Output the [x, y] coordinate of the center of the cell containing the given text.  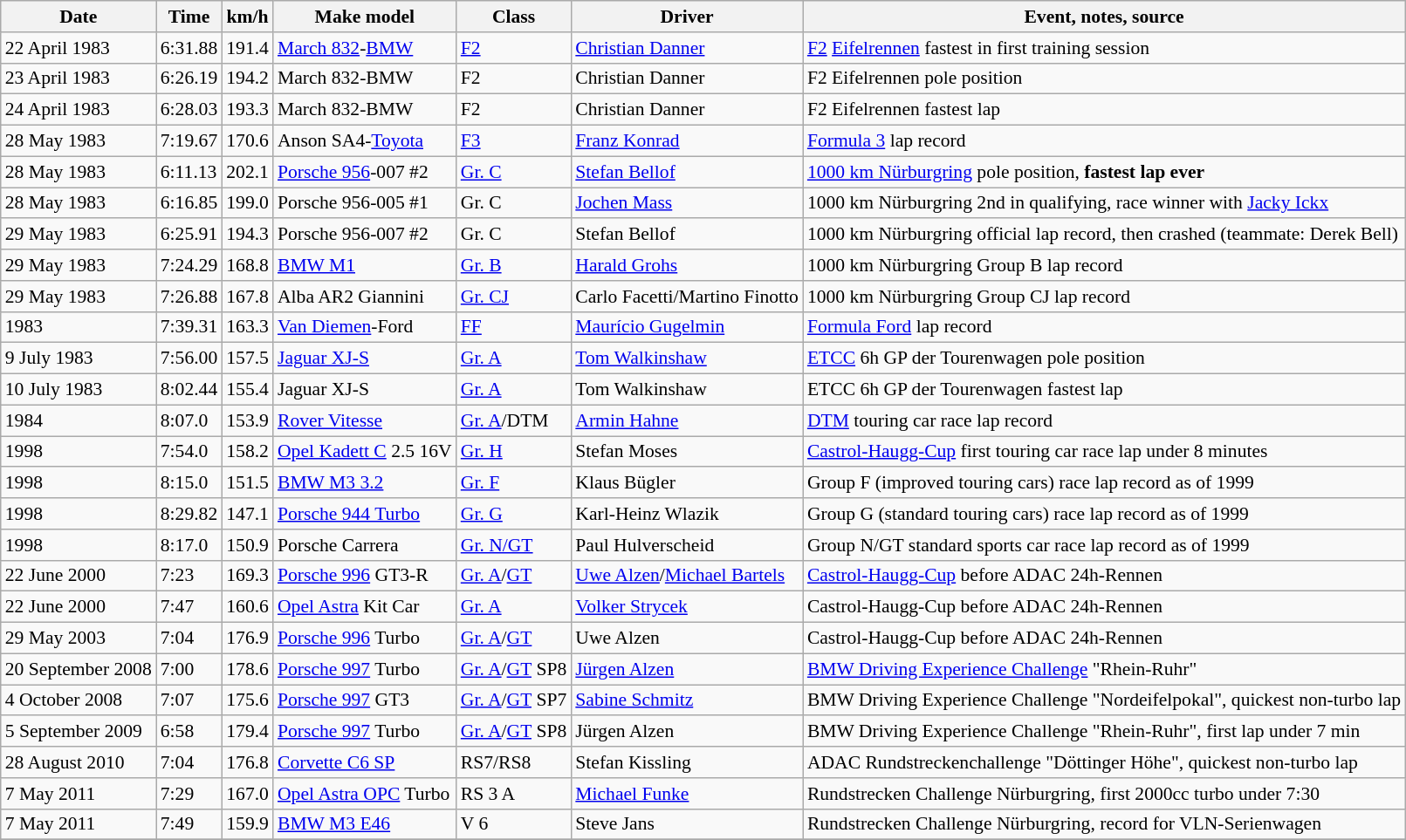
8:07.0 [189, 420]
1984 [79, 420]
Date [79, 17]
Group N/GT standard sports car race lap record as of 1999 [1104, 545]
7:47 [189, 607]
176.9 [248, 639]
7:56.00 [189, 359]
Porsche 997 GT3 [365, 700]
BMW Driving Experience Challenge "Nordeifelpokal", quickest non-turbo lap [1104, 700]
24 April 1983 [79, 110]
176.8 [248, 762]
Opel Astra Kit Car [365, 607]
170.6 [248, 141]
7:54.0 [189, 452]
191.4 [248, 48]
F2 Eifelrennen fastest lap [1104, 110]
Rundstrecken Challenge Nürburgring, record for VLN-Serienwagen [1104, 824]
Opel Kadett C 2.5 16V [365, 452]
1000 km Nürburgring pole position, fastest lap ever [1104, 172]
8:02.44 [189, 390]
169.3 [248, 576]
Make model [365, 17]
Rundstrecken Challenge Nürburgring, first 2000cc turbo under 7:30 [1104, 794]
6:11.13 [189, 172]
193.3 [248, 110]
RS 3 A [514, 794]
Gr. A/GT SP7 [514, 700]
6:58 [189, 732]
Formula Ford lap record [1104, 327]
22 April 1983 [79, 48]
Rover Vitesse [365, 420]
Stefan Moses [687, 452]
Anson SA4-Toyota [365, 141]
7:24.29 [189, 265]
155.4 [248, 390]
7:49 [189, 824]
1000 km Nürburgring 2nd in qualifying, race winner with Jacky Ickx [1104, 203]
ETCC 6h GP der Tourenwagen pole position [1104, 359]
Event, notes, source [1104, 17]
Porsche 944 Turbo [365, 514]
7:26.88 [189, 297]
F2 Eifelrennen fastest in first training session [1104, 48]
Franz Konrad [687, 141]
7:19.67 [189, 141]
Gr. F [514, 483]
202.1 [248, 172]
Volker Strycek [687, 607]
29 May 2003 [79, 639]
28 August 2010 [79, 762]
Steve Jans [687, 824]
7:07 [189, 700]
6:31.88 [189, 48]
7:29 [189, 794]
Harald Grohs [687, 265]
7:39.31 [189, 327]
151.5 [248, 483]
BMW M3 3.2 [365, 483]
F3 [514, 141]
Klaus Bügler [687, 483]
1000 km Nürburgring Group CJ lap record [1104, 297]
km/h [248, 17]
F2 Eifelrennen pole position [1104, 79]
20 September 2008 [79, 669]
8:29.82 [189, 514]
1000 km Nürburgring Group B lap record [1104, 265]
Jochen Mass [687, 203]
178.6 [248, 669]
Porsche 996 GT3-R [365, 576]
Porsche Carrera [365, 545]
Alba AR2 Giannini [365, 297]
199.0 [248, 203]
10 July 1983 [79, 390]
167.0 [248, 794]
6:28.03 [189, 110]
Opel Astra OPC Turbo [365, 794]
Corvette C6 SP [365, 762]
Carlo Facetti/Martino Finotto [687, 297]
6:26.19 [189, 79]
Van Diemen-Ford [365, 327]
Group G (standard touring cars) race lap record as of 1999 [1104, 514]
23 April 1983 [79, 79]
Sabine Schmitz [687, 700]
179.4 [248, 732]
Porsche 996 Turbo [365, 639]
DTM touring car race lap record [1104, 420]
167.8 [248, 297]
Class [514, 17]
Stefan Kissling [687, 762]
Karl-Heinz Wlazik [687, 514]
6:25.91 [189, 235]
6:16.85 [189, 203]
Uwe Alzen/Michael Bartels [687, 576]
Gr. G [514, 514]
V 6 [514, 824]
157.5 [248, 359]
Castrol-Haugg-Cup first touring car race lap under 8 minutes [1104, 452]
Armin Hahne [687, 420]
BMW M3 E46 [365, 824]
194.3 [248, 235]
Group F (improved touring cars) race lap record as of 1999 [1104, 483]
FF [514, 327]
Gr. H [514, 452]
9 July 1983 [79, 359]
8:15.0 [189, 483]
Uwe Alzen [687, 639]
Driver [687, 17]
Gr. A/DTM [514, 420]
ETCC 6h GP der Tourenwagen fastest lap [1104, 390]
160.6 [248, 607]
150.9 [248, 545]
Gr. CJ [514, 297]
168.8 [248, 265]
194.2 [248, 79]
159.9 [248, 824]
158.2 [248, 452]
ADAC Rundstreckenchallenge "Döttinger Höhe", quickest non-turbo lap [1104, 762]
RS7/RS8 [514, 762]
Paul Hulverscheid [687, 545]
Gr. B [514, 265]
BMW Driving Experience Challenge "Rhein-Ruhr", first lap under 7 min [1104, 732]
Gr. N/GT [514, 545]
175.6 [248, 700]
1983 [79, 327]
5 September 2009 [79, 732]
Time [189, 17]
7:00 [189, 669]
147.1 [248, 514]
7:23 [189, 576]
1000 km Nürburgring official lap record, then crashed (teammate: Derek Bell) [1104, 235]
BMW M1 [365, 265]
Maurício Gugelmin [687, 327]
4 October 2008 [79, 700]
Formula 3 lap record [1104, 141]
153.9 [248, 420]
Porsche 956-005 #1 [365, 203]
BMW Driving Experience Challenge "Rhein-Ruhr" [1104, 669]
163.3 [248, 327]
8:17.0 [189, 545]
Michael Funke [687, 794]
